Return the (x, y) coordinate for the center point of the cell that contains the specified text.  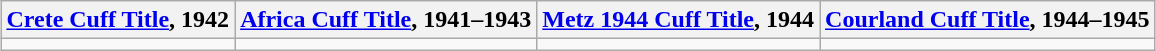
Crete Cuff Title, 1942 (118, 20)
Africa Cuff Title, 1941–1943 (386, 20)
Courland Cuff Title, 1944–1945 (988, 20)
Metz 1944 Cuff Title, 1944 (678, 20)
